Extract the (X, Y) coordinate from the center of the cell holding the provided text.  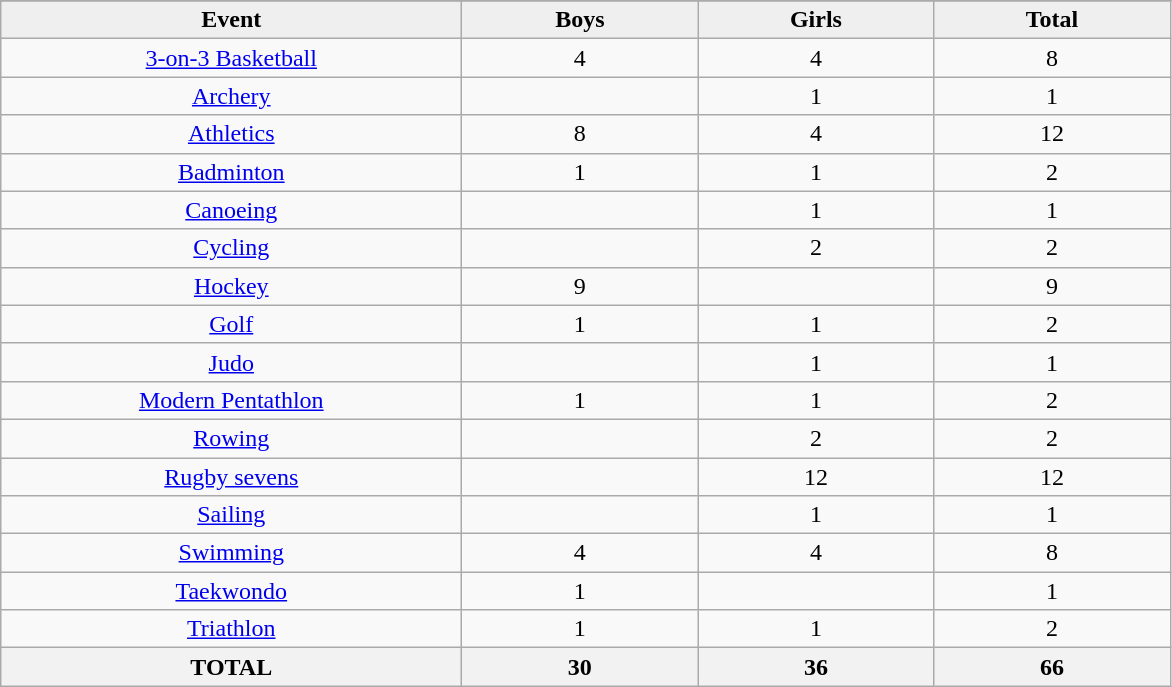
Total (1052, 20)
Canoeing (232, 210)
Boys (580, 20)
Taekwondo (232, 591)
Rowing (232, 438)
Triathlon (232, 629)
Event (232, 20)
Rugby sevens (232, 477)
Swimming (232, 553)
Cycling (232, 248)
Archery (232, 96)
Sailing (232, 515)
Judo (232, 362)
Hockey (232, 286)
30 (580, 667)
Golf (232, 324)
3-on-3 Basketball (232, 58)
66 (1052, 667)
Modern Pentathlon (232, 400)
TOTAL (232, 667)
Badminton (232, 172)
36 (816, 667)
Athletics (232, 134)
Girls (816, 20)
